Locate the cell with the specified text and output its (X, Y) center coordinate. 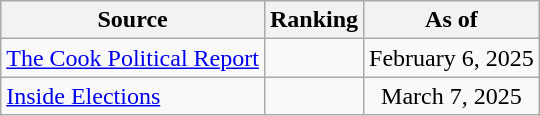
Inside Elections (133, 96)
March 7, 2025 (452, 96)
Ranking (314, 20)
As of (452, 20)
Source (133, 20)
February 6, 2025 (452, 58)
The Cook Political Report (133, 58)
